From the cell containing the given text, extract its center point as [X, Y] coordinate. 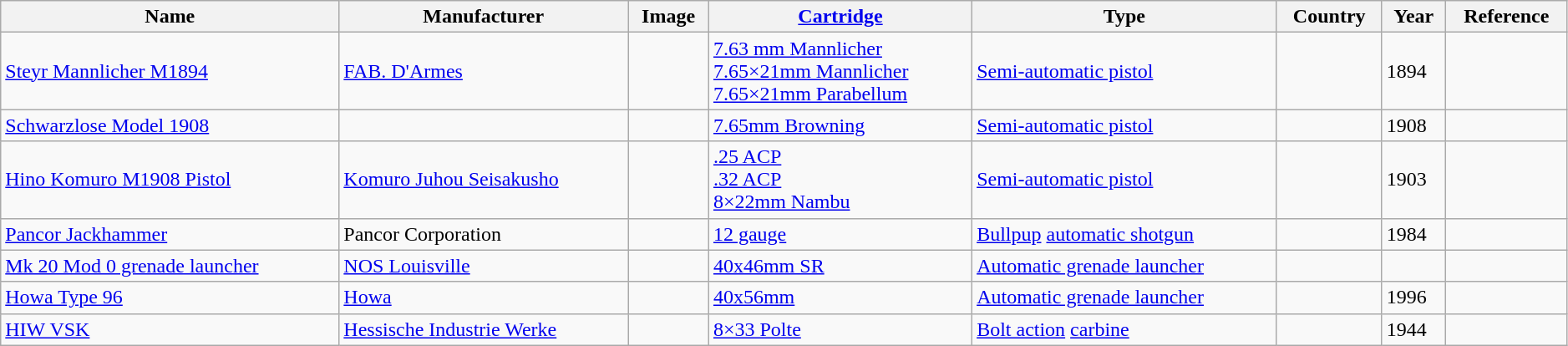
1908 [1413, 125]
1984 [1413, 234]
Reference [1506, 17]
HIW VSK [170, 329]
Pancor Corporation [484, 234]
Year [1413, 17]
NOS Louisville [484, 266]
FAB. D'Armes [484, 71]
Manufacturer [484, 17]
8×33 Polte [840, 329]
Schwarzlose Model 1908 [170, 125]
Bullpup automatic shotgun [1124, 234]
.25 ACP.32 ACP8×22mm Nambu [840, 180]
Mk 20 Mod 0 grenade launcher [170, 266]
Komuro Juhou Seisakusho [484, 180]
Howa Type 96 [170, 298]
Pancor Jackhammer [170, 234]
12 gauge [840, 234]
Cartridge [840, 17]
Name [170, 17]
Howa [484, 298]
7.63 mm Mannlicher7.65×21mm Mannlicher7.65×21mm Parabellum [840, 71]
1894 [1413, 71]
40x56mm [840, 298]
Country [1329, 17]
Hessische Industrie Werke [484, 329]
Bolt action carbine [1124, 329]
Hino Komuro M1908 Pistol [170, 180]
40x46mm SR [840, 266]
Image [668, 17]
1996 [1413, 298]
Type [1124, 17]
1903 [1413, 180]
Steyr Mannlicher M1894 [170, 71]
1944 [1413, 329]
7.65mm Browning [840, 125]
